Extract the (X, Y) coordinate from the center of the cell holding the provided text.  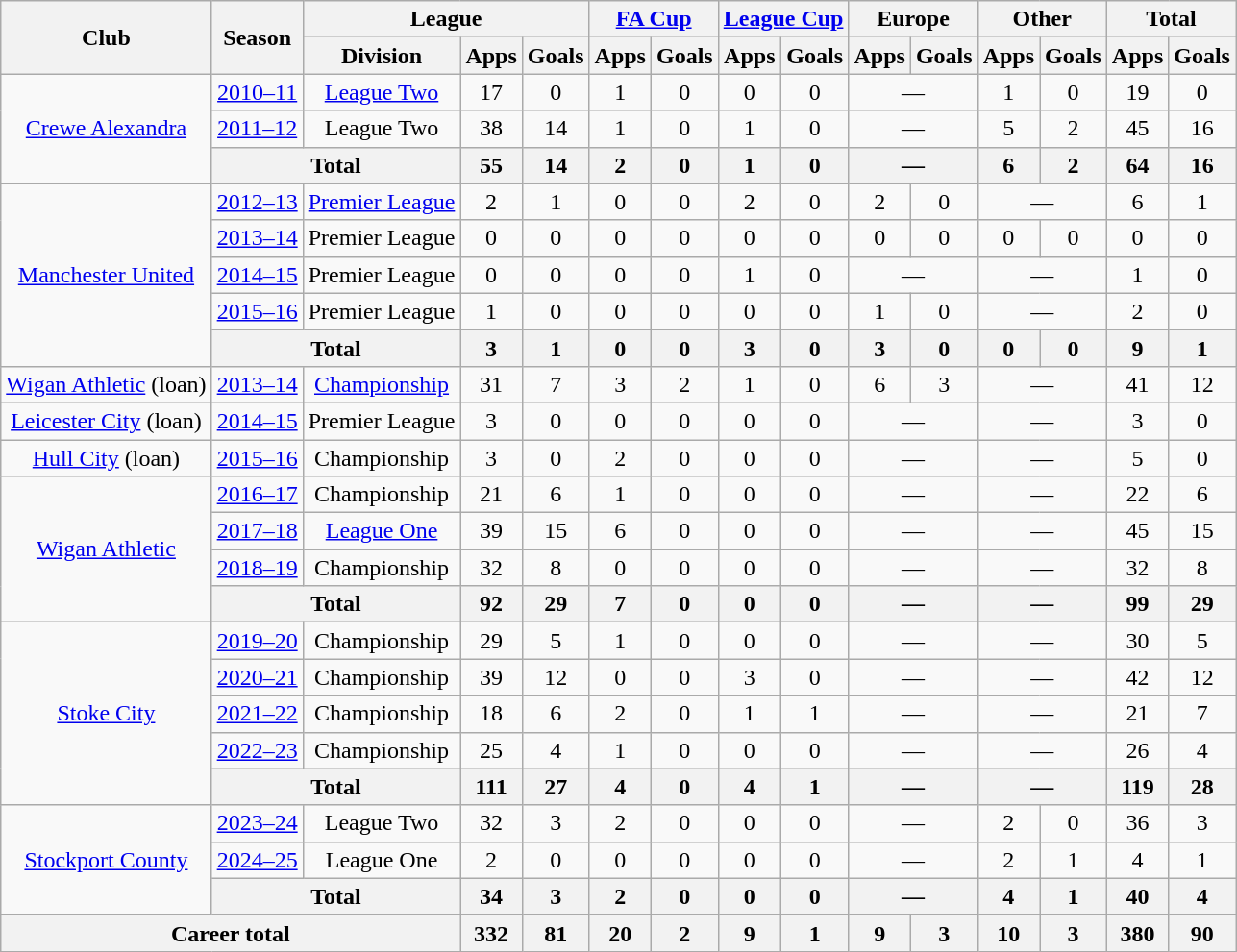
2019–20 (258, 641)
Europe (913, 19)
20 (620, 933)
2010–11 (258, 92)
Hull City (loan) (106, 458)
332 (491, 933)
28 (1202, 787)
Career total (231, 933)
90 (1202, 933)
Club (106, 37)
Division (382, 56)
Season (258, 37)
81 (556, 933)
Manchester United (106, 275)
19 (1137, 92)
31 (491, 384)
2012–13 (258, 202)
2017–18 (258, 531)
64 (1137, 165)
2016–17 (258, 495)
2021–22 (258, 714)
30 (1137, 641)
42 (1137, 677)
2011–12 (258, 129)
2022–23 (258, 750)
99 (1137, 604)
27 (556, 787)
41 (1137, 384)
22 (1137, 495)
36 (1137, 823)
25 (491, 750)
26 (1137, 750)
111 (491, 787)
2020–21 (258, 677)
380 (1137, 933)
Wigan Athletic (106, 549)
119 (1137, 787)
92 (491, 604)
38 (491, 129)
17 (491, 92)
2024–25 (258, 860)
Stoke City (106, 714)
FA Cup (654, 19)
2023–24 (258, 823)
55 (491, 165)
10 (1008, 933)
18 (491, 714)
Leicester City (loan) (106, 421)
2018–19 (258, 568)
40 (1137, 896)
League Cup (783, 19)
League (446, 19)
Stockport County (106, 860)
34 (491, 896)
Other (1042, 19)
Wigan Athletic (loan) (106, 384)
Crewe Alexandra (106, 129)
